Detect which cell encompasses the target text, then output its (X, Y) center coordinate. 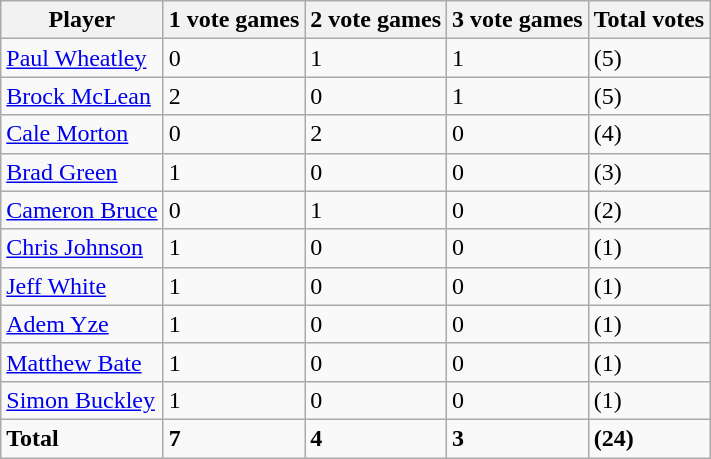
Chris Johnson (82, 248)
Player (82, 20)
4 (376, 438)
Jeff White (82, 286)
7 (234, 438)
Matthew Bate (82, 362)
Paul Wheatley (82, 58)
(4) (649, 134)
(2) (649, 210)
Total votes (649, 20)
Cameron Bruce (82, 210)
Brad Green (82, 172)
Adem Yze (82, 324)
Cale Morton (82, 134)
(3) (649, 172)
Total (82, 438)
Simon Buckley (82, 400)
3 (518, 438)
2 vote games (376, 20)
1 vote games (234, 20)
3 vote games (518, 20)
(24) (649, 438)
Brock McLean (82, 96)
